Search for the cell housing the specified text and yield its (x, y) center coordinate. 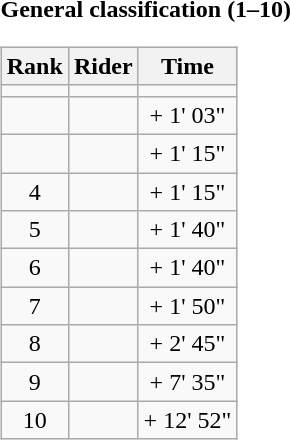
5 (34, 230)
Time (188, 66)
+ 12' 52" (188, 420)
4 (34, 191)
Rank (34, 66)
+ 2' 45" (188, 344)
+ 7' 35" (188, 382)
Rider (103, 66)
6 (34, 268)
10 (34, 420)
9 (34, 382)
7 (34, 306)
+ 1' 03" (188, 115)
+ 1' 50" (188, 306)
8 (34, 344)
